Scan for the cell matching the given text and deliver its [X, Y] coordinate at center. 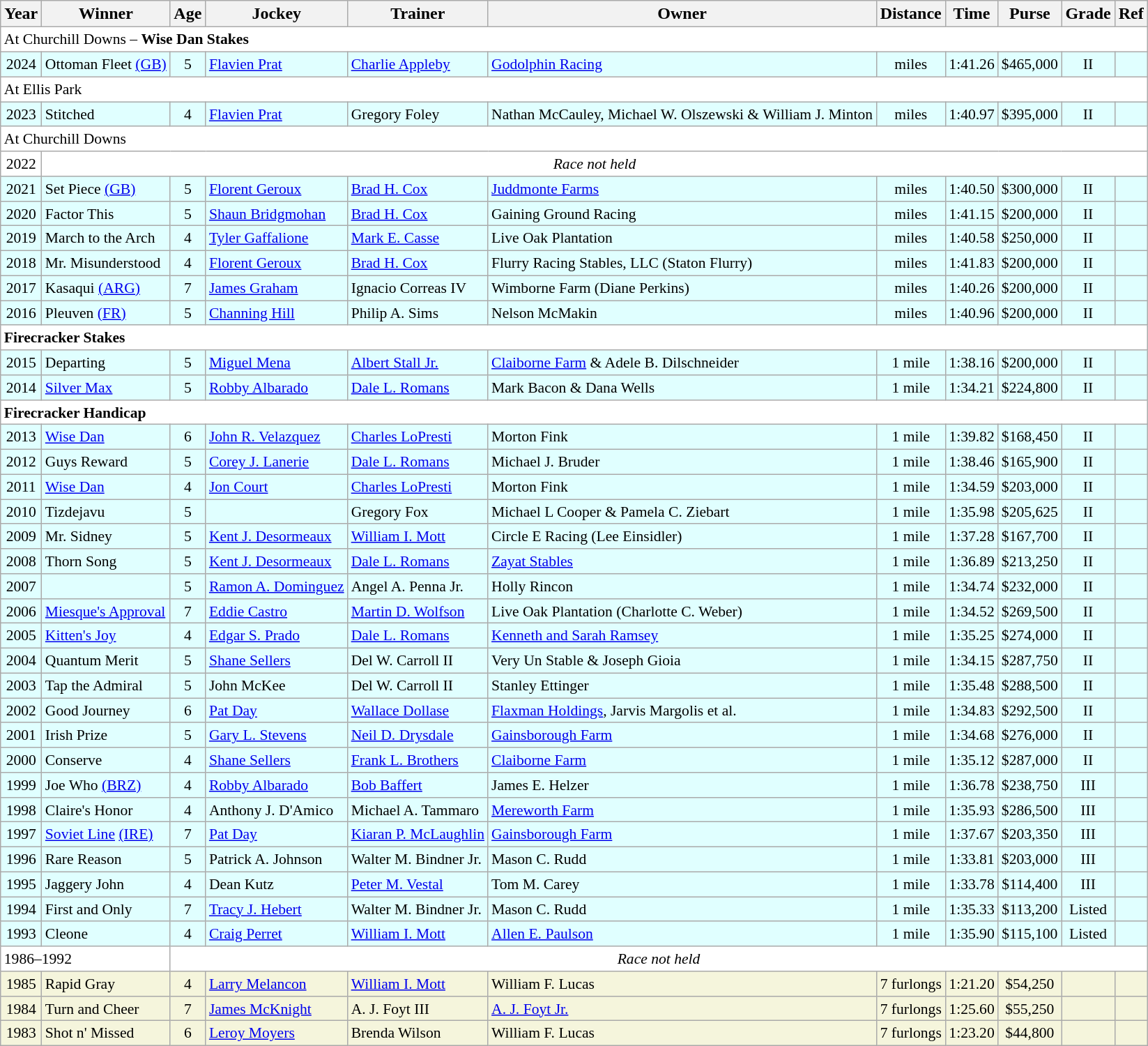
1:41.26 [972, 64]
2015 [21, 363]
1:41.15 [972, 213]
Mr. Sidney [106, 536]
Nelson McMakin [682, 313]
Very Un Stable & Joseph Gioia [682, 660]
Rare Reason [106, 859]
$300,000 [1030, 189]
Kenneth and Sarah Ramsey [682, 636]
1:35.98 [972, 512]
Winner [106, 14]
A. J. Foyt III [418, 1008]
$54,250 [1030, 984]
Trainer [418, 14]
Ottoman Fleet (GB) [106, 64]
2004 [21, 660]
Dean Kutz [277, 884]
Rapid Gray [106, 984]
Purse [1030, 14]
1:35.12 [972, 760]
1:40.97 [972, 114]
$238,750 [1030, 785]
Silver Max [106, 388]
1:36.89 [972, 561]
Stanley Ettinger [682, 685]
1:35.90 [972, 934]
Bob Baffert [418, 785]
2014 [21, 388]
Guys Reward [106, 462]
Pleuven (FR) [106, 313]
$276,000 [1030, 735]
Claiborne Farm [682, 760]
Soviet Line (IRE) [106, 835]
1:39.82 [972, 437]
James Graham [277, 288]
Circle E Racing (Lee Einsidler) [682, 536]
Gregory Foley [418, 114]
John McKee [277, 685]
Mr. Misunderstood [106, 263]
1:38.46 [972, 462]
$292,500 [1030, 711]
1:40.58 [972, 238]
1:40.50 [972, 189]
Gary L. Stevens [277, 735]
Godolphin Racing [682, 64]
Frank L. Brothers [418, 760]
2007 [21, 586]
Tracy J. Hebert [277, 909]
$205,625 [1030, 512]
Craig Perret [277, 934]
1993 [21, 934]
1995 [21, 884]
James McKnight [277, 1008]
Michael A. Tammaro [418, 810]
$165,900 [1030, 462]
1:34.52 [972, 611]
Patrick A. Johnson [277, 859]
Shaun Bridgmohan [277, 213]
$286,500 [1030, 810]
Owner [682, 14]
Miguel Mena [277, 363]
$465,000 [1030, 64]
Michael L Cooper & Pamela C. Ziebart [682, 512]
1:35.48 [972, 685]
Larry Melancon [277, 984]
Brenda Wilson [418, 1033]
Holly Rincon [682, 586]
Neil D. Drysdale [418, 735]
Age [188, 14]
Live Oak Plantation [682, 238]
2002 [21, 711]
Stitched [106, 114]
Albert Stall Jr. [418, 363]
Kitten's Joy [106, 636]
2000 [21, 760]
1:40.96 [972, 313]
Conserve [106, 760]
Flaxman Holdings, Jarvis Margolis et al. [682, 711]
Philip A. Sims [418, 313]
1:34.74 [972, 586]
Gaining Ground Racing [682, 213]
Distance [910, 14]
2022 [21, 164]
1985 [21, 984]
Edgar S. Prado [277, 636]
Firecracker Handicap [574, 412]
Peter M. Vestal [418, 884]
2023 [21, 114]
First and Only [106, 909]
1:36.78 [972, 785]
Tom M. Carey [682, 884]
Live Oak Plantation (Charlotte C. Weber) [682, 611]
At Churchill Downs – Wise Dan Stakes [574, 40]
1999 [21, 785]
Angel A. Penna Jr. [418, 586]
Factor This [106, 213]
2009 [21, 536]
1997 [21, 835]
Eddie Castro [277, 611]
$274,000 [1030, 636]
1:34.15 [972, 660]
$213,250 [1030, 561]
Flurry Racing Stables, LLC (Staton Flurry) [682, 263]
Cleone [106, 934]
$395,000 [1030, 114]
March to the Arch [106, 238]
$114,400 [1030, 884]
1:37.28 [972, 536]
Ref [1131, 14]
Joe Who (BRZ) [106, 785]
$203,350 [1030, 835]
$167,700 [1030, 536]
1:34.83 [972, 711]
Corey J. Lanerie [277, 462]
$55,250 [1030, 1008]
2010 [21, 512]
1:35.33 [972, 909]
A. J. Foyt Jr. [682, 1008]
Kiaran P. McLaughlin [418, 835]
1:21.20 [972, 984]
Departing [106, 363]
Charlie Appleby [418, 64]
1:25.60 [972, 1008]
1:34.21 [972, 388]
2008 [21, 561]
$288,500 [1030, 685]
Set Piece (GB) [106, 189]
At Churchill Downs [574, 139]
Miesque's Approval [106, 611]
1986–1992 [85, 959]
Juddmonte Farms [682, 189]
2018 [21, 263]
Ignacio Correas IV [418, 288]
$115,100 [1030, 934]
Jockey [277, 14]
Good Journey [106, 711]
At Ellis Park [574, 89]
Tap the Admiral [106, 685]
James E. Helzer [682, 785]
2013 [21, 437]
Wallace Dollase [418, 711]
Jaggery John [106, 884]
2019 [21, 238]
$232,000 [1030, 586]
Claire's Honor [106, 810]
Mark E. Casse [418, 238]
1:40.26 [972, 288]
1998 [21, 810]
Anthony J. D'Amico [277, 810]
Quantum Merit [106, 660]
Channing Hill [277, 313]
2017 [21, 288]
$287,750 [1030, 660]
Zayat Stables [682, 561]
Tyler Gaffalione [277, 238]
Year [21, 14]
2021 [21, 189]
2011 [21, 487]
Allen E. Paulson [682, 934]
1984 [21, 1008]
Turn and Cheer [106, 1008]
Irish Prize [106, 735]
1983 [21, 1033]
Wimborne Farm (Diane Perkins) [682, 288]
1:23.20 [972, 1033]
John R. Velazquez [277, 437]
2001 [21, 735]
Mereworth Farm [682, 810]
Time [972, 14]
1:38.16 [972, 363]
1:33.81 [972, 859]
1:35.93 [972, 810]
2024 [21, 64]
Firecracker Stakes [574, 338]
$287,000 [1030, 760]
1994 [21, 909]
1:34.59 [972, 487]
1:41.83 [972, 263]
2005 [21, 636]
Mark Bacon & Dana Wells [682, 388]
1:34.68 [972, 735]
$168,450 [1030, 437]
2003 [21, 685]
Shot n' Missed [106, 1033]
Gregory Fox [418, 512]
Ramon A. Dominguez [277, 586]
2016 [21, 313]
2012 [21, 462]
$269,500 [1030, 611]
Thorn Song [106, 561]
1:33.78 [972, 884]
Nathan McCauley, Michael W. Olszewski & William J. Minton [682, 114]
2020 [21, 213]
Michael J. Bruder [682, 462]
Leroy Moyers [277, 1033]
Martin D. Wolfson [418, 611]
Grade [1088, 14]
1:35.25 [972, 636]
Tizdejavu [106, 512]
$44,800 [1030, 1033]
2006 [21, 611]
$224,800 [1030, 388]
Claiborne Farm & Adele B. Dilschneider [682, 363]
1996 [21, 859]
Kasaqui (ARG) [106, 288]
$250,000 [1030, 238]
1:37.67 [972, 835]
$113,200 [1030, 909]
Jon Court [277, 487]
